Determine the (x, y) coordinate at the center of the cell enclosing the given text.  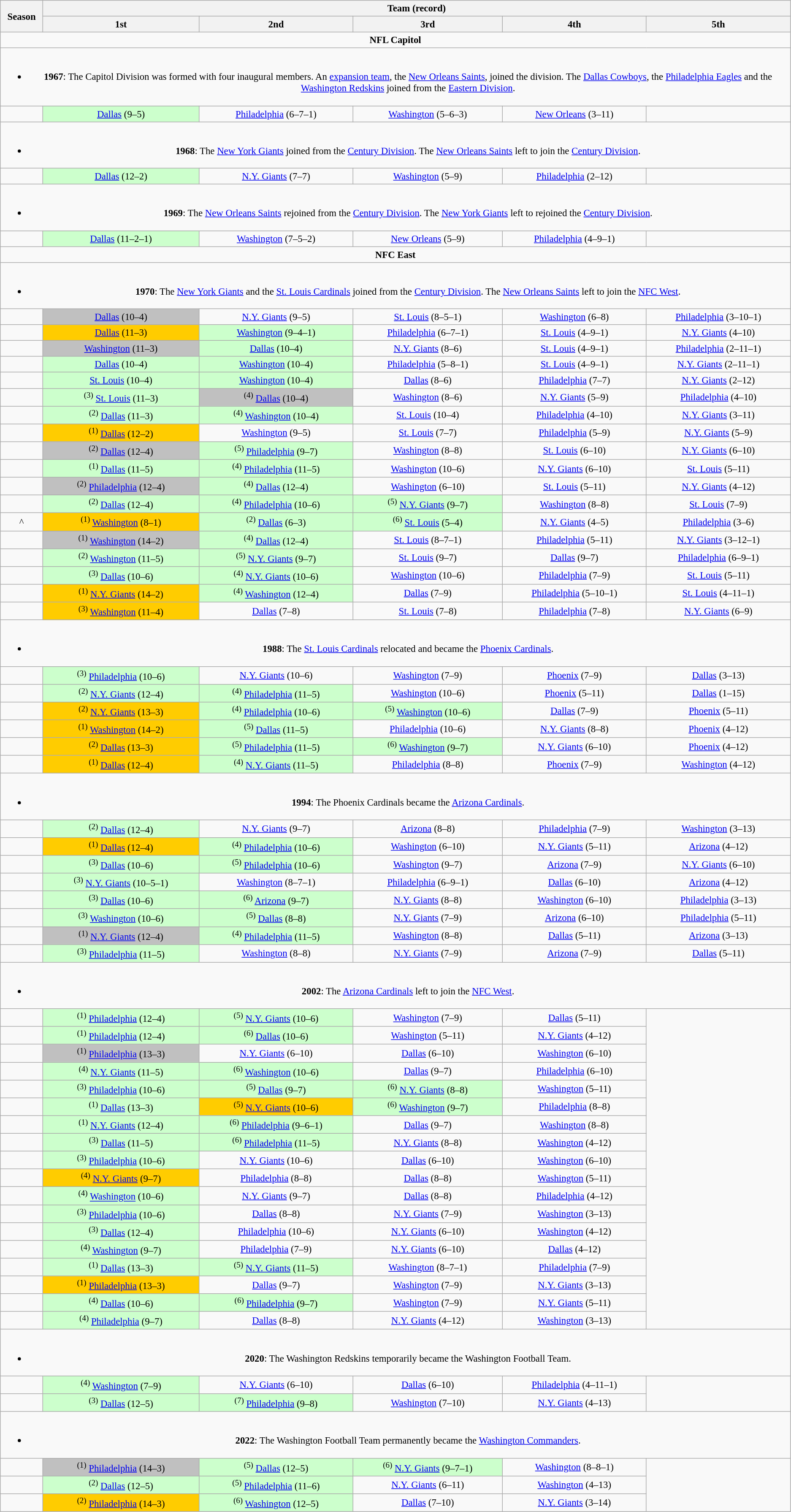
Washington (8–8–1) (574, 1467)
Washington (9–5) (276, 433)
1988: The St. Louis Cardinals relocated and became the Phoenix Cardinals. (395, 643)
Team (record) (416, 8)
(3) N.Y. Giants (10–5–1) (121, 882)
Washington (7–5–2) (276, 239)
1970: The New York Giants and the St. Louis Cardinals joined from the Century Division. The New Orleans Saints left to join the NFC West. (395, 286)
Washington (8–6) (428, 397)
N.Y. Giants (3–13) (574, 1285)
Season (22, 16)
(1) N.Y. Giants (14–2) (121, 593)
Washington (5–9) (428, 176)
(7) Philadelphia (9–8) (276, 1403)
(5) Washington (10–6) (428, 711)
(2) Washington (11–5) (121, 557)
(5) Philadelphia (11–5) (276, 746)
Philadelphia (4–11–1) (574, 1385)
(4) Washington (9–7) (121, 1249)
New Orleans (3–11) (574, 114)
(3) Washington (11–4) (121, 611)
Philadelphia (3–6) (718, 522)
Arizona (3–13) (718, 936)
Philadelphia (7–8) (574, 611)
(5) Dallas (11–5) (276, 729)
(6) Arizona (9–7) (276, 900)
(6) Dallas (10–6) (276, 1035)
(6) Washington (12–5) (276, 1503)
Dallas (7–10) (428, 1503)
(3) St. Louis (11–3) (121, 397)
(4) Washington (10–4) (276, 415)
Philadelphia (6–10) (574, 1071)
(4) N.Y. Giants (10–6) (276, 575)
Dallas (9–5) (121, 114)
Washington (4–13) (574, 1485)
Philadelphia (4–9–1) (574, 239)
(4) Washington (12–4) (276, 593)
Philadelphia (5–8–1) (428, 364)
1994: The Phoenix Cardinals became the Arizona Cardinals. (395, 796)
(2) Dallas (12–5) (121, 1485)
(4) Washington (7–9) (121, 1385)
St. Louis (8–7–1) (428, 540)
N.Y. Giants (7–7) (276, 176)
Washington (9–4–1) (276, 333)
2nd (276, 24)
Philadelphia (3–13) (718, 900)
Philadelphia (5–9) (574, 433)
^ (22, 522)
Philadelphia (7–7) (574, 380)
Philadelphia (5–10–1) (574, 593)
(6) N.Y. Giants (9–7–1) (428, 1467)
(2) N.Y. Giants (13–3) (121, 711)
Philadelphia (4–12) (574, 1196)
(1) Philadelphia (14–3) (121, 1467)
(6) N.Y. Giants (8–8) (428, 1089)
(6) Philadelphia (9–6–1) (276, 1124)
N.Y. Giants (4–10) (718, 333)
N.Y. Giants (3–12–1) (718, 540)
Dallas (12–2) (121, 176)
Dallas (1–15) (718, 693)
(5) Dallas (9–7) (276, 1089)
St. Louis (8–5–1) (428, 317)
(2) Dallas (6–3) (276, 522)
1969: The New Orleans Saints rejoined from the Century Division. The New York Giants left to rejoined the Century Division. (395, 207)
Dallas (11–2–1) (121, 239)
(4) Dallas (10–6) (121, 1303)
2020: The Washington Redskins temporarily became the Washington Football Team. (395, 1353)
(5) Philadelphia (9–7) (276, 451)
1st (121, 24)
N.Y. Giants (4–13) (574, 1403)
NFC East (395, 255)
NFL Capitol (395, 40)
St. Louis (7–8) (428, 611)
St. Louis (7–7) (428, 433)
(2) Dallas (11–3) (121, 415)
Washington (7–10) (428, 1403)
Washington (9–7) (428, 864)
5th (718, 24)
N.Y. Giants (2–11–1) (718, 364)
1968: The New York Giants joined from the Century Division. The New Orleans Saints left to join the Century Division. (395, 145)
(5) Dallas (12–5) (276, 1467)
Philadelphia (2–11–1) (718, 349)
Philadelphia (2–12) (574, 176)
(4) N.Y. Giants (9–7) (121, 1178)
3rd (428, 24)
N.Y. Giants (8–6) (428, 349)
(5) Dallas (8–8) (276, 918)
Washington (5–6–3) (428, 114)
(5) N.Y. Giants (11–5) (276, 1267)
Philadelphia (3–10–1) (718, 317)
N.Y. Giants (9–5) (276, 317)
Dallas (7–8) (276, 611)
N.Y. Giants (6–11) (428, 1485)
(1) Dallas (11–5) (121, 468)
St. Louis (9–7) (428, 557)
(3) Dallas (12–4) (121, 1231)
N.Y. Giants (3–14) (574, 1503)
New Orleans (5–9) (428, 239)
2022: The Washington Football Team permanently became the Washington Commanders. (395, 1435)
(3) Dallas (11–5) (121, 1143)
(2) Dallas (13–3) (121, 746)
(6) Philadelphia (11–5) (276, 1143)
Dallas (3–13) (718, 675)
(1) Washington (8–1) (121, 522)
(1) Dallas (12–2) (121, 433)
St. Louis (7–9) (718, 504)
St. Louis (6–10) (574, 451)
Arizona (6–10) (574, 918)
Dallas (4–12) (574, 1249)
(5) Philadelphia (11–6) (276, 1485)
N.Y. Giants (4–5) (574, 522)
Washington (6–8) (574, 317)
(2) Philadelphia (14–3) (121, 1503)
2002: The Arizona Cardinals left to join the NFC West. (395, 985)
St. Louis (4–11–1) (718, 593)
(6) Philadelphia (9–7) (276, 1303)
(6) St. Louis (5–4) (428, 522)
(2) Philadelphia (12–4) (121, 486)
(3) Washington (10–6) (121, 918)
Washington (11–3) (121, 349)
(3) Dallas (12–5) (121, 1403)
(4) Philadelphia (9–7) (121, 1320)
4th (574, 24)
Dallas (11–3) (121, 333)
(4) Washington (10–6) (121, 1196)
Arizona (8–8) (428, 829)
N.Y. Giants (6–9) (718, 611)
N.Y. Giants (3–11) (718, 415)
(5) Philadelphia (10–6) (276, 864)
(2) N.Y. Giants (12–4) (121, 693)
(6) Washington (10–6) (276, 1071)
(3) Philadelphia (11–5) (121, 953)
Dallas (8–6) (428, 380)
(4) Dallas (10–4) (276, 397)
N.Y. Giants (2–12) (718, 380)
